Pinpoint the cell where the given text exists, returning its [X, Y] midpoint coordinate. 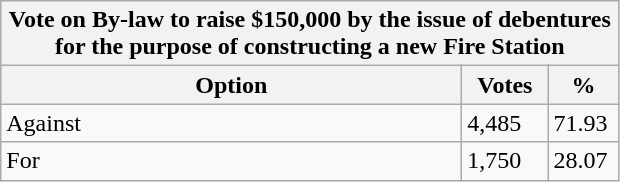
Against [232, 123]
Vote on By-law to raise $150,000 by the issue of debentures for the purpose of constructing a new Fire Station [310, 34]
% [584, 85]
Option [232, 85]
4,485 [505, 123]
28.07 [584, 161]
Votes [505, 85]
1,750 [505, 161]
71.93 [584, 123]
For [232, 161]
